Output the (X, Y) coordinate of the center of the cell containing the given text.  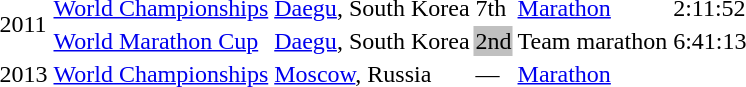
Team marathon (592, 41)
2nd (494, 41)
World Marathon Cup (161, 41)
Daegu, South Korea (372, 41)
